Detect which cell encompasses the target text, then output its [X, Y] center coordinate. 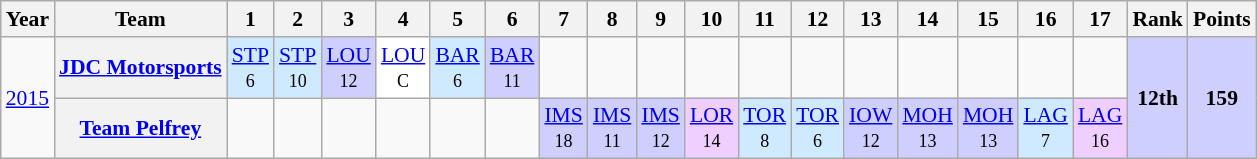
JDC Motorsports [140, 68]
9 [660, 19]
STP10 [298, 68]
IMS12 [660, 128]
Team Pelfrey [140, 128]
16 [1045, 19]
BAR6 [458, 68]
IMS18 [564, 128]
12th [1158, 98]
Rank [1158, 19]
2 [298, 19]
7 [564, 19]
6 [512, 19]
LOUC [403, 68]
IOW12 [870, 128]
LAG7 [1045, 128]
13 [870, 19]
BAR11 [512, 68]
159 [1222, 98]
14 [928, 19]
11 [764, 19]
Team [140, 19]
LAG16 [1100, 128]
STP6 [250, 68]
5 [458, 19]
Points [1222, 19]
15 [988, 19]
10 [712, 19]
LOR14 [712, 128]
Year [28, 19]
2015 [28, 98]
3 [348, 19]
LOU12 [348, 68]
8 [612, 19]
TOR8 [764, 128]
1 [250, 19]
4 [403, 19]
IMS11 [612, 128]
TOR6 [818, 128]
17 [1100, 19]
12 [818, 19]
